For the text-containing cell, return its midpoint in (x, y) coordinate format. 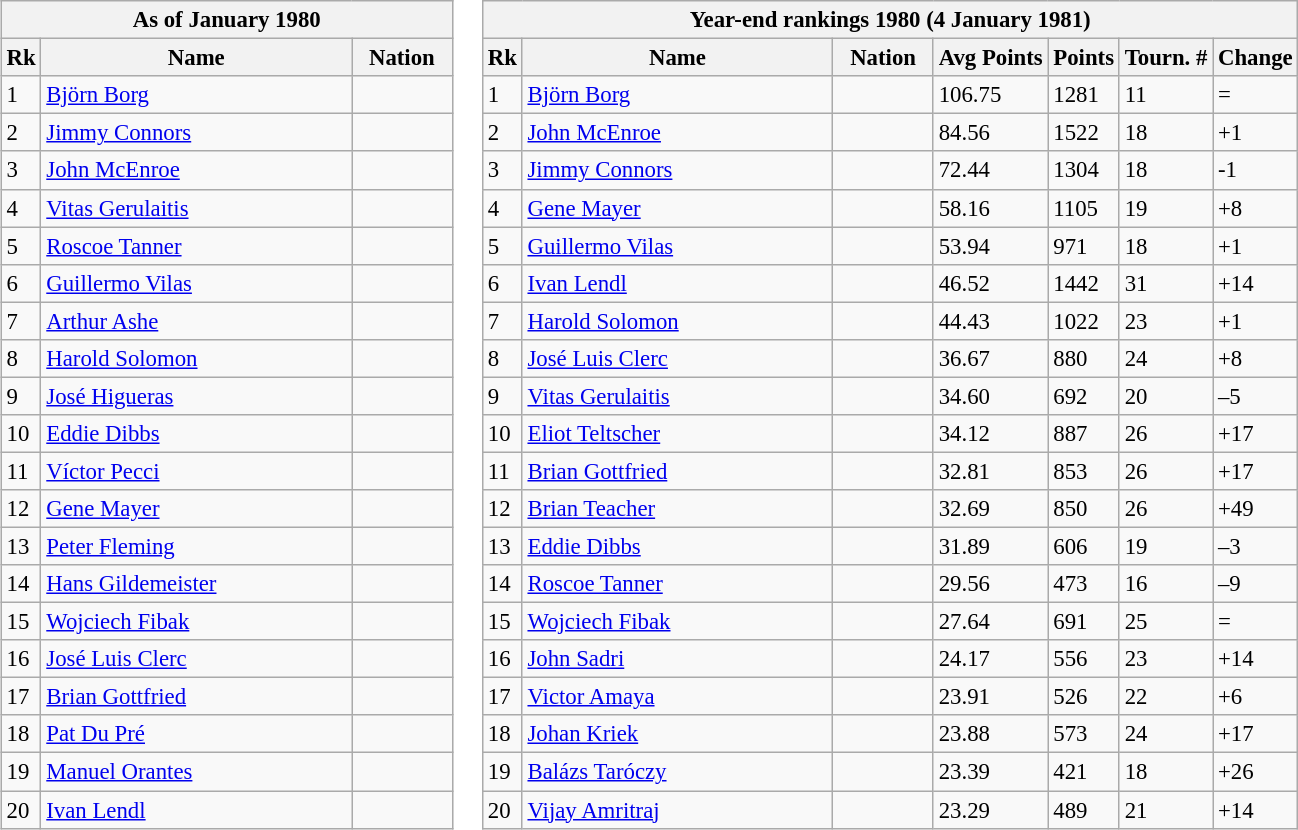
34.60 (990, 396)
1022 (1084, 321)
32.81 (990, 471)
44.43 (990, 321)
53.94 (990, 246)
23.39 (990, 772)
Hans Gildemeister (196, 584)
Arthur Ashe (196, 321)
691 (1084, 622)
Victor Amaya (678, 697)
Points (1084, 58)
Peter Fleming (196, 546)
880 (1084, 358)
Change (1256, 58)
72.44 (990, 170)
–3 (1256, 546)
+49 (1256, 509)
Year-end rankings 1980 (4 January 1981) (890, 20)
84.56 (990, 133)
Eliot Teltscher (678, 434)
1281 (1084, 95)
-1 (1256, 170)
25 (1166, 622)
853 (1084, 471)
473 (1084, 584)
556 (1084, 659)
34.12 (990, 434)
Víctor Pecci (196, 471)
27.64 (990, 622)
–9 (1256, 584)
21 (1166, 809)
Balázs Taróczy (678, 772)
606 (1084, 546)
32.69 (990, 509)
489 (1084, 809)
+6 (1256, 697)
1304 (1084, 170)
1105 (1084, 208)
421 (1084, 772)
29.56 (990, 584)
Tourn. # (1166, 58)
Johan Kriek (678, 734)
Vijay Amritraj (678, 809)
36.67 (990, 358)
22 (1166, 697)
23.91 (990, 697)
58.16 (990, 208)
1442 (1084, 283)
As of January 1980 (226, 20)
Pat Du Pré (196, 734)
46.52 (990, 283)
Manuel Orantes (196, 772)
John Sadri (678, 659)
Avg Points (990, 58)
–5 (1256, 396)
23.88 (990, 734)
Brian Teacher (678, 509)
31 (1166, 283)
+26 (1256, 772)
31.89 (990, 546)
106.75 (990, 95)
23.29 (990, 809)
692 (1084, 396)
850 (1084, 509)
526 (1084, 697)
971 (1084, 246)
887 (1084, 434)
573 (1084, 734)
1522 (1084, 133)
José Higueras (196, 396)
24.17 (990, 659)
